For the text-containing cell, return its midpoint in (x, y) coordinate format. 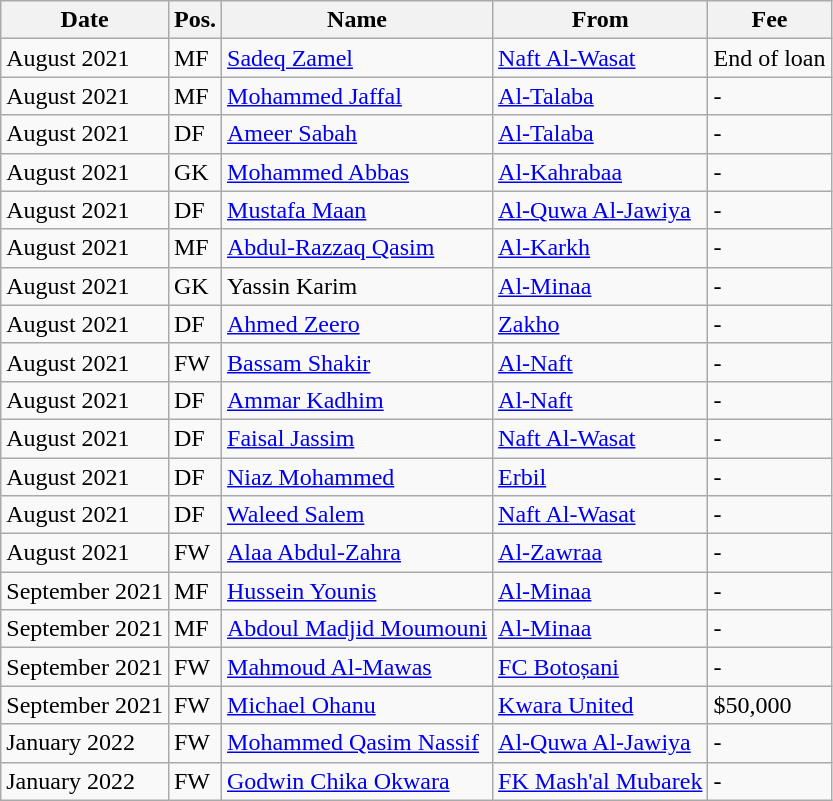
Date (85, 20)
Bassam Shakir (358, 362)
Name (358, 20)
Hussein Younis (358, 591)
Godwin Chika Okwara (358, 781)
Niaz Mohammed (358, 477)
Mohammed Jaffal (358, 96)
Mohammed Qasim Nassif (358, 743)
Ahmed Zeero (358, 324)
Ammar Kadhim (358, 400)
Al-Karkh (600, 248)
Zakho (600, 324)
Waleed Salem (358, 515)
Fee (770, 20)
Alaa Abdul-Zahra (358, 553)
$50,000 (770, 705)
Pos. (194, 20)
FK Mash'al Mubarek (600, 781)
Kwara United (600, 705)
Faisal Jassim (358, 438)
Erbil (600, 477)
Mahmoud Al-Mawas (358, 667)
Abdoul Madjid Moumouni (358, 629)
Yassin Karim (358, 286)
Ameer Sabah (358, 134)
Mustafa Maan (358, 210)
From (600, 20)
Abdul-Razzaq Qasim (358, 248)
Al-Zawraa (600, 553)
Michael Ohanu (358, 705)
End of loan (770, 58)
Al-Kahrabaa (600, 172)
FC Botoșani (600, 667)
Mohammed Abbas (358, 172)
Sadeq Zamel (358, 58)
